Extract the (X, Y) coordinate from the center of the cell holding the provided text.  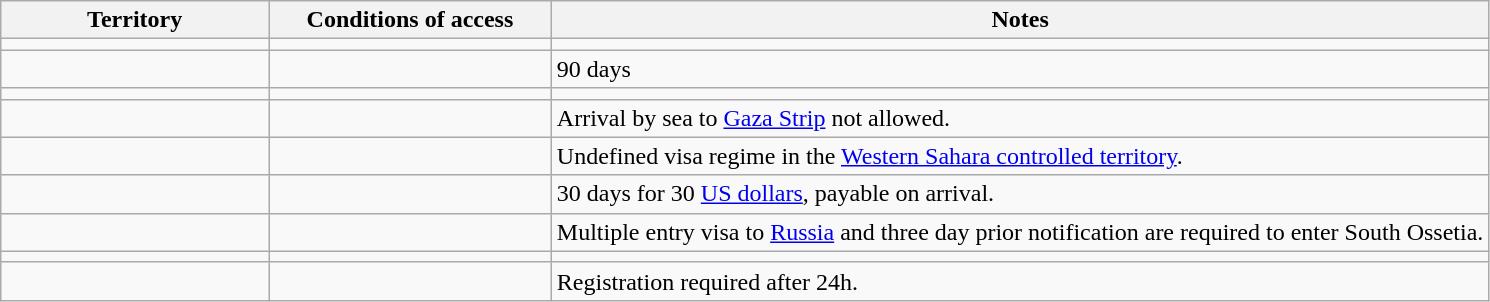
90 days (1020, 69)
Registration required after 24h. (1020, 281)
30 days for 30 US dollars, payable on arrival. (1020, 194)
Arrival by sea to Gaza Strip not allowed. (1020, 118)
Conditions of access (410, 20)
Notes (1020, 20)
Territory (135, 20)
Multiple entry visa to Russia and three day prior notification are required to enter South Ossetia. (1020, 232)
Undefined visa regime in the Western Sahara controlled territory. (1020, 156)
